For the text-containing cell, return its midpoint in [x, y] coordinate format. 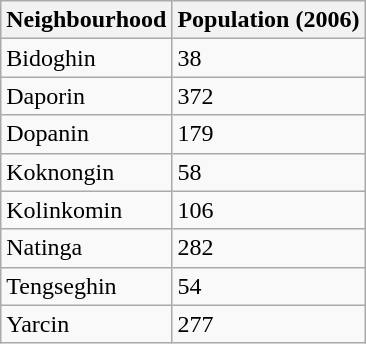
54 [268, 286]
282 [268, 248]
Dopanin [86, 134]
Natinga [86, 248]
277 [268, 324]
Kolinkomin [86, 210]
106 [268, 210]
Tengseghin [86, 286]
372 [268, 96]
Daporin [86, 96]
58 [268, 172]
Bidoghin [86, 58]
Population (2006) [268, 20]
38 [268, 58]
Neighbourhood [86, 20]
Yarcin [86, 324]
179 [268, 134]
Koknongin [86, 172]
